From the cell containing the given text, extract its center point as (X, Y) coordinate. 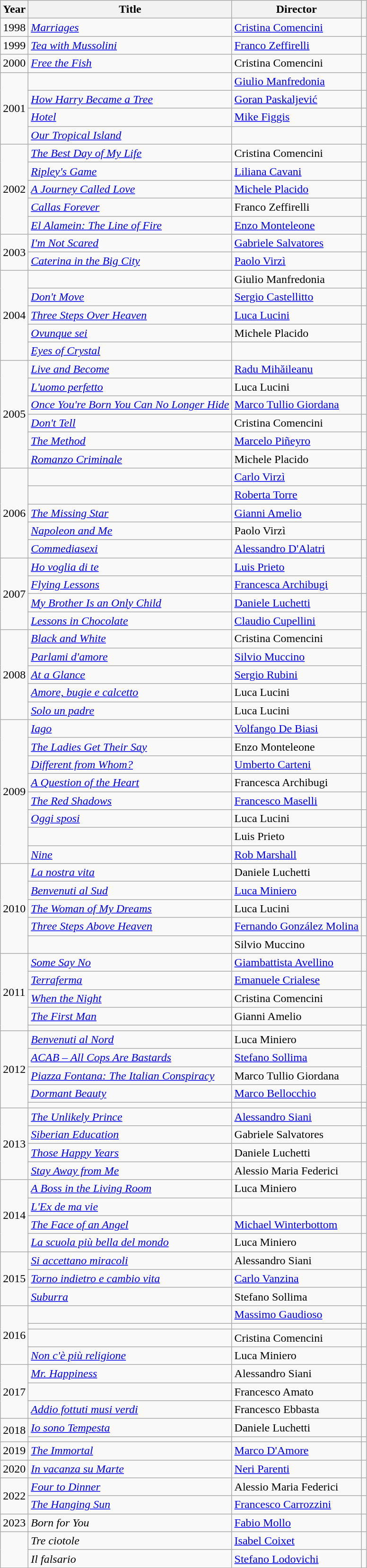
2012 (14, 1069)
Neri Parenti (297, 1469)
Addio fottuti musi verdi (130, 1410)
Napoleon and Me (130, 531)
The Red Shadows (130, 801)
Some Say No (130, 962)
Si accettano miracoli (130, 1260)
2015 (14, 1278)
I'm Not Scared (130, 243)
Romanzo Criminale (130, 459)
2020 (14, 1469)
Francesco Ebbasta (297, 1410)
A Boss in the Living Room (130, 1189)
2014 (14, 1216)
Iago (130, 728)
Io sono Tempesta (130, 1428)
L'uomo perfetto (130, 387)
Four to Dinner (130, 1487)
Piazza Fontana: The Italian Conspiracy (130, 1076)
The Face of an Angel (130, 1225)
Hotel (130, 117)
Michael Winterbottom (297, 1225)
La nostra vita (130, 873)
Stefano Lodovichi (297, 1559)
Marco D'Amore (297, 1451)
Don't Move (130, 297)
2004 (14, 315)
Benvenuti al Nord (130, 1039)
Commediasexi (130, 549)
2006 (14, 513)
1999 (14, 45)
A Question of the Heart (130, 782)
Emanuele Crialese (297, 980)
2008 (14, 675)
The Method (130, 441)
2018 (14, 1431)
2019 (14, 1451)
The Hanging Sun (130, 1505)
Goran Paskaljević (297, 99)
Ripley's Game (130, 171)
Liliana Cavani (297, 171)
Carlo Virzì (297, 477)
A Journey Called Love (130, 189)
Three Steps Above Heaven (130, 926)
Umberto Carteni (297, 764)
The Best Day of My Life (130, 153)
2010 (14, 908)
Tre ciotole (130, 1541)
Lessons in Chocolate (130, 621)
Title (130, 9)
Different from Whom? (130, 764)
Alessandro D'Alatri (297, 549)
The Unlikely Prince (130, 1117)
Once You're Born You Can No Longer Hide (130, 405)
2013 (14, 1144)
Giambattista Avellino (297, 962)
La scuola più bella del mondo (130, 1242)
The Ladies Get Their Say (130, 746)
Siberian Education (130, 1135)
My Brother Is an Only Child (130, 603)
Tea with Mussolini (130, 45)
Terraferma (130, 980)
Non c'è più religione (130, 1356)
Radu Mihăileanu (297, 369)
2009 (14, 791)
Sergio Rubini (297, 675)
2007 (14, 594)
Mike Figgis (297, 117)
Benvenuti al Sud (130, 891)
The First Man (130, 1016)
Our Tropical Island (130, 135)
Don't Tell (130, 423)
Francesco Amato (297, 1392)
Flying Lessons (130, 585)
How Harry Became a Tree (130, 99)
2011 (14, 992)
The Missing Star (130, 513)
Oggi sposi (130, 819)
Carlo Vanzina (297, 1278)
In vacanza su Marte (130, 1469)
The Immortal (130, 1451)
The Woman of My Dreams (130, 908)
Rob Marshall (297, 855)
2017 (14, 1392)
2005 (14, 414)
Black and White (130, 639)
Mr. Happiness (130, 1374)
2016 (14, 1335)
Free the Fish (130, 63)
Marriages (130, 27)
ACAB – All Cops Are Bastards (130, 1057)
1998 (14, 27)
Live and Become (130, 369)
Massimo Gaudioso (297, 1314)
Solo un padre (130, 711)
Fabio Mollo (297, 1523)
Claudio Cupellini (297, 621)
2002 (14, 189)
Stay Away from Me (130, 1171)
Callas Forever (130, 207)
Those Happy Years (130, 1153)
Suburra (130, 1296)
Il falsario (130, 1559)
Parlami d'amore (130, 657)
2023 (14, 1523)
Year (14, 9)
Torno indietro e cambio vita (130, 1278)
Dormant Beauty (130, 1094)
Caterina in the Big City (130, 261)
Volfango De Biasi (297, 728)
Isabel Coixet (297, 1541)
Fernando González Molina (297, 926)
Three Steps Over Heaven (130, 315)
Sergio Castellitto (297, 297)
Marcelo Piñeyro (297, 441)
Francesco Maselli (297, 801)
L'Ex de ma vie (130, 1207)
2003 (14, 252)
2001 (14, 108)
At a Glance (130, 675)
Nine (130, 855)
Roberta Torre (297, 495)
When the Night (130, 998)
El Alamein: The Line of Fire (130, 225)
Amore, bugie e calcetto (130, 693)
Ho voglia di te (130, 567)
2000 (14, 63)
Marco Bellocchio (297, 1094)
Director (297, 9)
Born for You (130, 1523)
Francesco Carrozzini (297, 1505)
Ovunque sei (130, 333)
2022 (14, 1496)
Eyes of Crystal (130, 351)
